Determine the (x, y) coordinate at the center of the cell enclosing the given text.  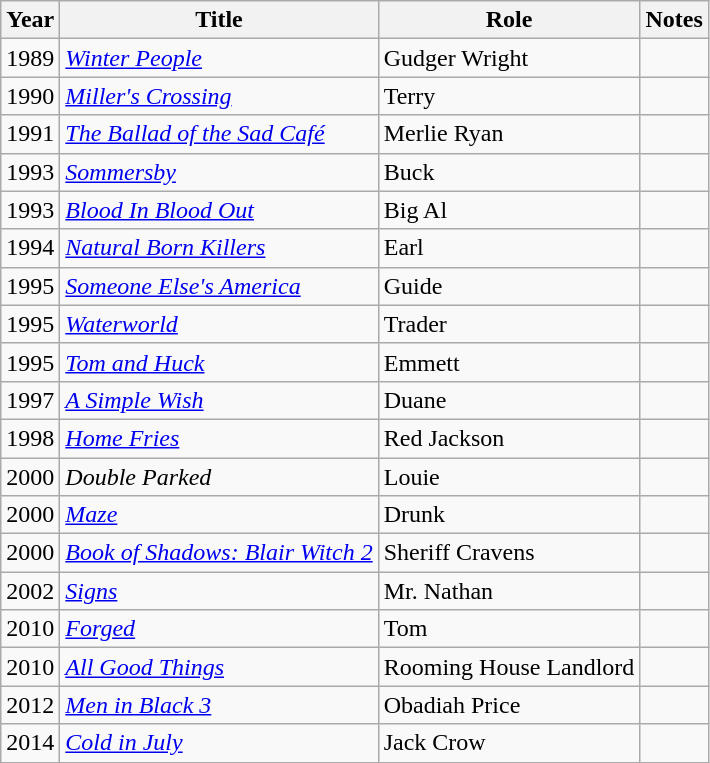
Sheriff Cravens (509, 553)
1989 (30, 58)
Tom (509, 629)
Emmett (509, 362)
Rooming House Landlord (509, 667)
1998 (30, 438)
Tom and Huck (219, 362)
A Simple Wish (219, 400)
Home Fries (219, 438)
Earl (509, 248)
The Ballad of the Sad Café (219, 134)
Sommersby (219, 172)
Role (509, 20)
Obadiah Price (509, 705)
Louie (509, 477)
1997 (30, 400)
Guide (509, 286)
Natural Born Killers (219, 248)
1991 (30, 134)
Men in Black 3 (219, 705)
Notes (674, 20)
Red Jackson (509, 438)
1994 (30, 248)
Cold in July (219, 743)
Terry (509, 96)
Forged (219, 629)
1990 (30, 96)
Book of Shadows: Blair Witch 2 (219, 553)
Maze (219, 515)
Year (30, 20)
Title (219, 20)
Trader (509, 324)
Miller's Crossing (219, 96)
Waterworld (219, 324)
2002 (30, 591)
Gudger Wright (509, 58)
Blood In Blood Out (219, 210)
Big Al (509, 210)
Mr. Nathan (509, 591)
Merlie Ryan (509, 134)
Signs (219, 591)
Duane (509, 400)
2014 (30, 743)
Jack Crow (509, 743)
Buck (509, 172)
2012 (30, 705)
All Good Things (219, 667)
Drunk (509, 515)
Winter People (219, 58)
Someone Else's America (219, 286)
Double Parked (219, 477)
